Return (X, Y) of the center of cell containing provided text 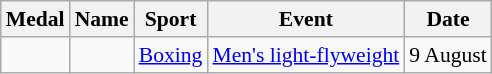
Medal (36, 19)
Boxing (171, 55)
Event (306, 19)
9 August (448, 55)
Sport (171, 19)
Men's light-flyweight (306, 55)
Date (448, 19)
Name (102, 19)
